Locate the cell with the specified text and output its [X, Y] center coordinate. 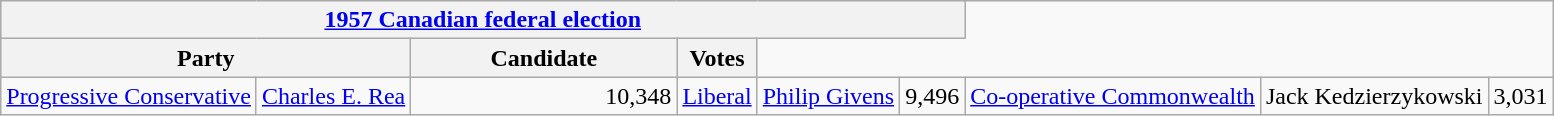
Jack Kedzierzykowski [1374, 96]
Philip Givens [828, 96]
3,031 [1520, 96]
9,496 [932, 96]
Party [206, 58]
Candidate [544, 58]
1957 Canadian federal election [483, 20]
Charles E. Rea [333, 96]
Progressive Conservative [129, 96]
Votes [717, 58]
10,348 [544, 96]
Co-operative Commonwealth [1113, 96]
Liberal [717, 96]
